Find where the given text appears and provide that cell's center as [X, Y] coordinate. 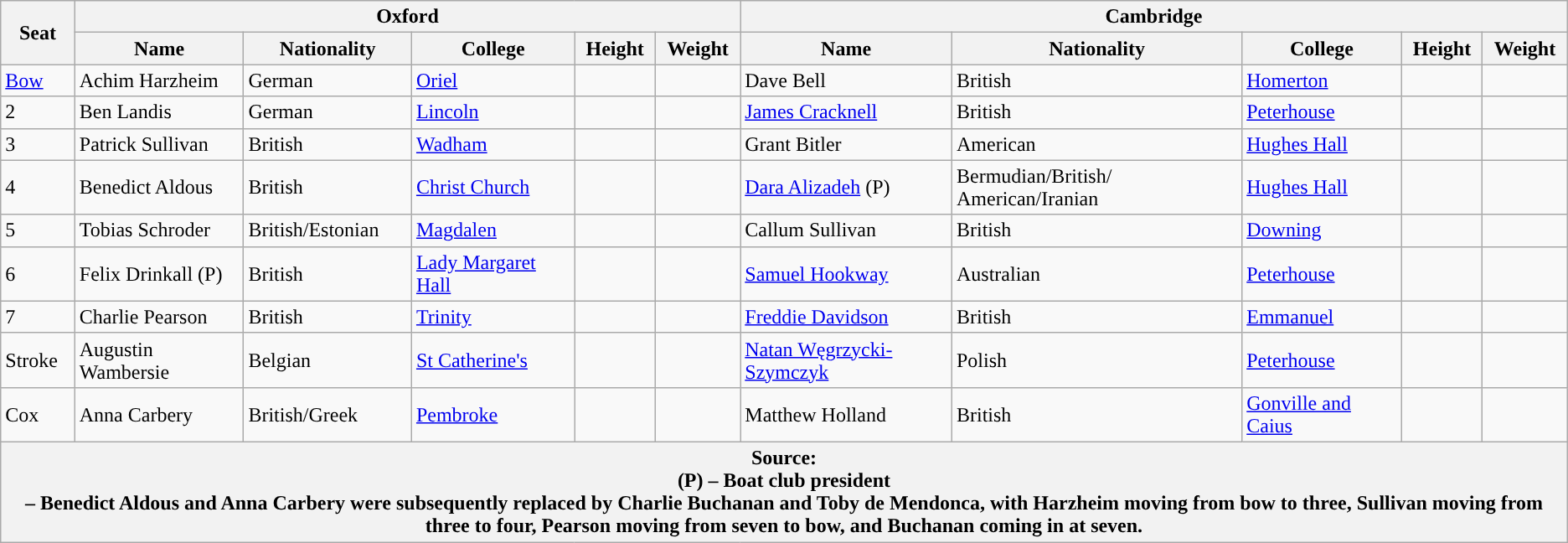
Homerton [1322, 80]
Wadham [493, 144]
Charlie Pearson [159, 317]
American [1096, 144]
7 [38, 317]
Gonville and Caius [1322, 414]
Oriel [493, 80]
Magdalen [493, 230]
Cambridge [1154, 17]
Samuel Hookway [846, 273]
Natan Węgrzycki-Szymczyk [846, 360]
Oxford [407, 17]
5 [38, 230]
Benedict Aldous [159, 188]
Lady Margaret Hall [493, 273]
3 [38, 144]
Tobias Schroder [159, 230]
Anna Carbery [159, 414]
6 [38, 273]
Grant Bitler [846, 144]
British/Greek [328, 414]
British/Estonian [328, 230]
Felix Drinkall (P) [159, 273]
Trinity [493, 317]
Pembroke [493, 414]
Polish [1096, 360]
4 [38, 188]
Bow [38, 80]
Matthew Holland [846, 414]
Lincoln [493, 112]
Australian [1096, 273]
Bermudian/British/ American/Iranian [1096, 188]
Seat [38, 33]
Ben Landis [159, 112]
St Catherine's [493, 360]
2 [38, 112]
Achim Harzheim [159, 80]
Patrick Sullivan [159, 144]
Dave Bell [846, 80]
Callum Sullivan [846, 230]
Stroke [38, 360]
Cox [38, 414]
James Cracknell [846, 112]
Freddie Davidson [846, 317]
Dara Alizadeh (P) [846, 188]
Downing [1322, 230]
Augustin Wambersie [159, 360]
Christ Church [493, 188]
Emmanuel [1322, 317]
Belgian [328, 360]
